Locate the cell with the specified text and output its [x, y] center coordinate. 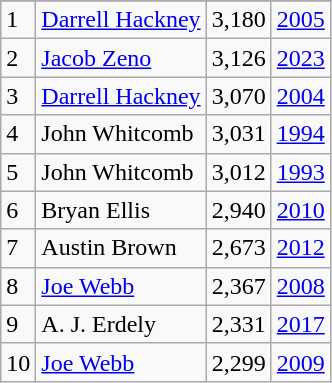
2 [18, 58]
8 [18, 286]
Austin Brown [121, 248]
4 [18, 134]
7 [18, 248]
5 [18, 172]
2,940 [238, 210]
3,180 [238, 20]
2005 [300, 20]
2008 [300, 286]
6 [18, 210]
3,031 [238, 134]
Bryan Ellis [121, 210]
A. J. Erdely [121, 324]
Jacob Zeno [121, 58]
2,331 [238, 324]
2017 [300, 324]
2004 [300, 96]
2,299 [238, 362]
2010 [300, 210]
1993 [300, 172]
3 [18, 96]
2023 [300, 58]
10 [18, 362]
2,673 [238, 248]
3,012 [238, 172]
1994 [300, 134]
2009 [300, 362]
9 [18, 324]
2,367 [238, 286]
1 [18, 20]
2012 [300, 248]
3,070 [238, 96]
3,126 [238, 58]
